Find where the given text appears and provide that cell's center as [x, y] coordinate. 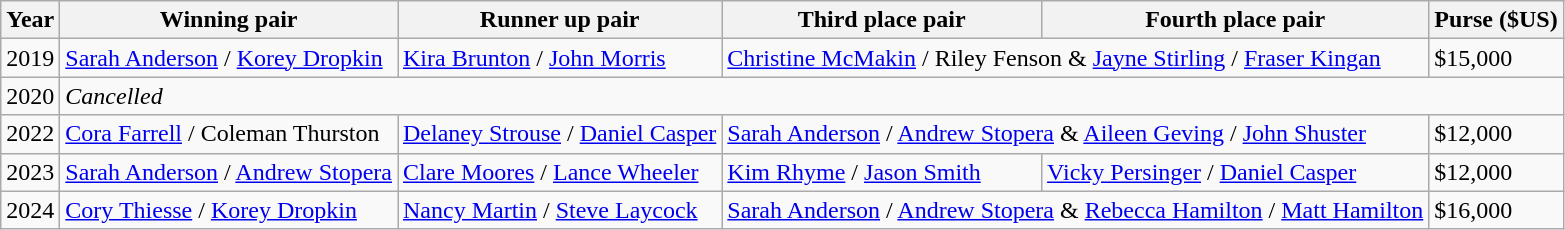
Sarah Anderson / Korey Dropkin [229, 58]
Cory Thiesse / Korey Dropkin [229, 210]
Year [30, 20]
Sarah Anderson / Andrew Stopera & Rebecca Hamilton / Matt Hamilton [1076, 210]
Vicky Persinger / Daniel Casper [1236, 172]
Cancelled [812, 96]
Nancy Martin / Steve Laycock [560, 210]
Third place pair [882, 20]
$15,000 [1496, 58]
Cora Farrell / Coleman Thurston [229, 134]
2022 [30, 134]
Fourth place pair [1236, 20]
Sarah Anderson / Andrew Stopera & Aileen Geving / John Shuster [1076, 134]
2024 [30, 210]
$16,000 [1496, 210]
Winning pair [229, 20]
2019 [30, 58]
Kira Brunton / John Morris [560, 58]
Christine McMakin / Riley Fenson & Jayne Stirling / Fraser Kingan [1076, 58]
Purse ($US) [1496, 20]
Runner up pair [560, 20]
Delaney Strouse / Daniel Casper [560, 134]
Kim Rhyme / Jason Smith [882, 172]
2020 [30, 96]
2023 [30, 172]
Clare Moores / Lance Wheeler [560, 172]
Sarah Anderson / Andrew Stopera [229, 172]
